Identify which cell holds the provided text, then report its [x, y] central coordinate. 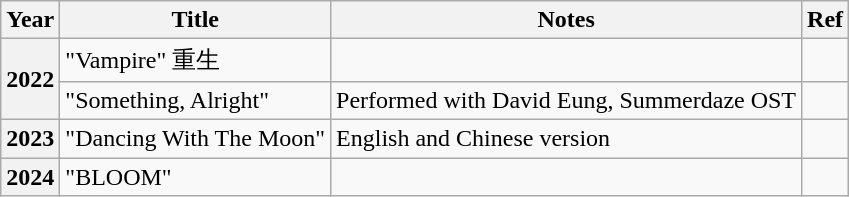
"Dancing With The Moon" [196, 138]
2024 [30, 177]
2023 [30, 138]
Title [196, 20]
Ref [826, 20]
"BLOOM" [196, 177]
Notes [566, 20]
"Something, Alright" [196, 100]
English and Chinese version [566, 138]
"Vampire" 重生 [196, 60]
2022 [30, 80]
Year [30, 20]
Performed with David Eung, Summerdaze OST [566, 100]
